Locate the cell with the specified text and output its [X, Y] center coordinate. 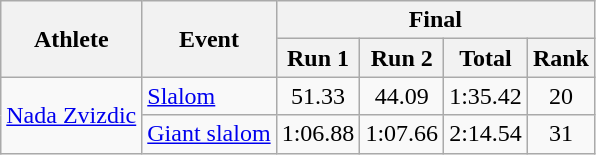
Final [435, 20]
1:06.88 [318, 134]
2:14.54 [486, 134]
20 [560, 96]
Total [486, 58]
Giant slalom [209, 134]
Nada Zvizdic [72, 115]
1:07.66 [402, 134]
Event [209, 39]
44.09 [402, 96]
31 [560, 134]
Rank [560, 58]
Run 2 [402, 58]
1:35.42 [486, 96]
Athlete [72, 39]
Run 1 [318, 58]
51.33 [318, 96]
Slalom [209, 96]
